Capture the cell that displays the provided text and extract its (X, Y) central coordinate. 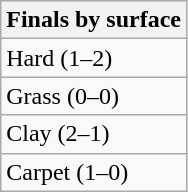
Finals by surface (94, 20)
Carpet (1–0) (94, 172)
Hard (1–2) (94, 58)
Clay (2–1) (94, 134)
Grass (0–0) (94, 96)
